Pinpoint the cell where the given text exists, returning its (X, Y) midpoint coordinate. 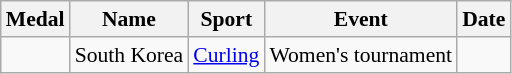
Name (130, 19)
Women's tournament (360, 55)
Sport (226, 19)
Medal (36, 19)
Event (360, 19)
Curling (226, 55)
South Korea (130, 55)
Date (484, 19)
